Scan for the cell matching the given text and deliver its (x, y) coordinate at center. 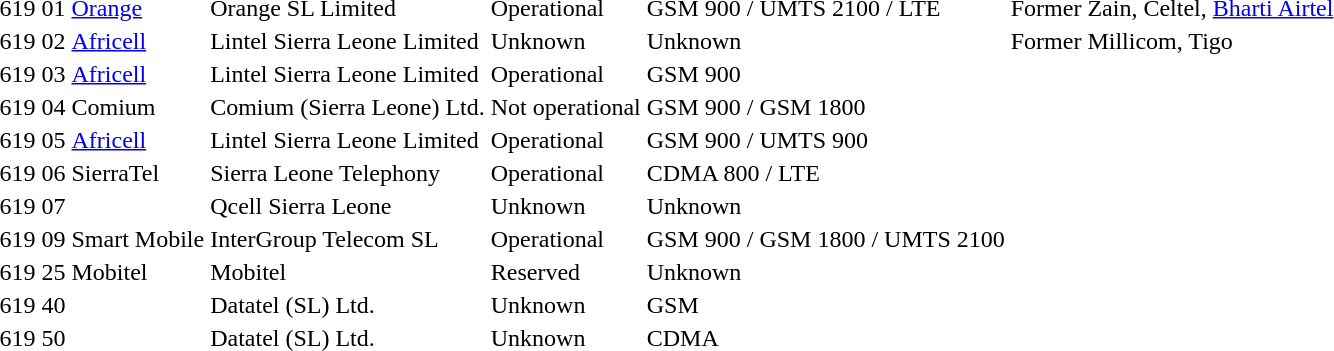
GSM (826, 305)
Smart Mobile (138, 239)
GSM 900 / GSM 1800 (826, 107)
Sierra Leone Telephony (348, 173)
GSM 900 (826, 74)
InterGroup Telecom SL (348, 239)
Qcell Sierra Leone (348, 206)
Not operational (566, 107)
04 (54, 107)
Datatel (SL) Ltd. (348, 305)
06 (54, 173)
CDMA 800 / LTE (826, 173)
40 (54, 305)
GSM 900 / GSM 1800 / UMTS 2100 (826, 239)
05 (54, 140)
Comium (Sierra Leone) Ltd. (348, 107)
Reserved (566, 272)
09 (54, 239)
Comium (138, 107)
25 (54, 272)
02 (54, 41)
GSM 900 / UMTS 900 (826, 140)
07 (54, 206)
03 (54, 74)
SierraTel (138, 173)
